Detect which cell encompasses the target text, then output its (x, y) center coordinate. 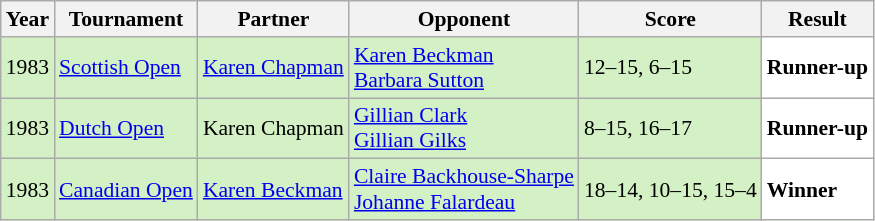
Year (28, 19)
Opponent (464, 19)
Karen Beckman Barbara Sutton (464, 68)
Canadian Open (126, 190)
Score (670, 19)
Partner (274, 19)
Tournament (126, 19)
Result (818, 19)
Karen Beckman (274, 190)
18–14, 10–15, 15–4 (670, 190)
Winner (818, 190)
Scottish Open (126, 68)
Gillian Clark Gillian Gilks (464, 128)
12–15, 6–15 (670, 68)
Dutch Open (126, 128)
8–15, 16–17 (670, 128)
Claire Backhouse-Sharpe Johanne Falardeau (464, 190)
